Locate the cell with the specified text and output its (X, Y) center coordinate. 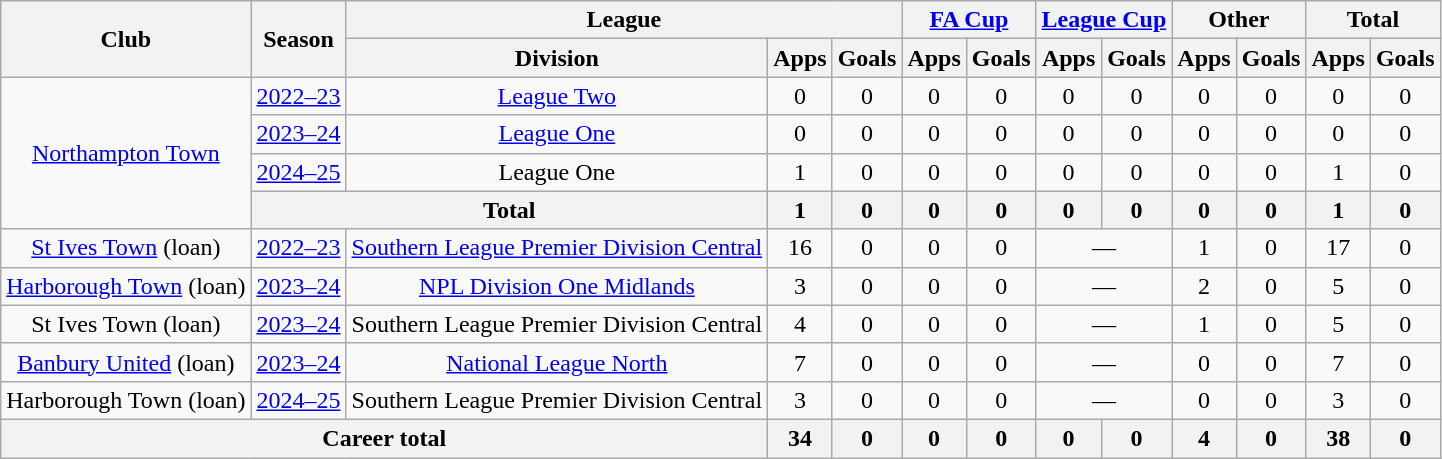
Division (557, 58)
FA Cup (969, 20)
Season (298, 39)
Club (126, 39)
League (624, 20)
38 (1338, 438)
16 (800, 248)
17 (1338, 248)
League Two (557, 96)
2 (1204, 286)
34 (800, 438)
Career total (384, 438)
Other (1239, 20)
National League North (557, 362)
League Cup (1104, 20)
NPL Division One Midlands (557, 286)
Banbury United (loan) (126, 362)
Northampton Town (126, 153)
